Capture the cell that displays the provided text and extract its (x, y) central coordinate. 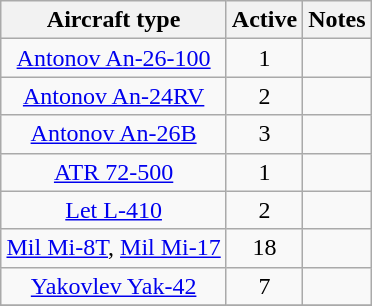
Let L-410 (114, 210)
Mil Mi-8T, Mil Mi-17 (114, 248)
Antonov An-24RV (114, 96)
Aircraft type (114, 20)
Notes (337, 20)
Yakovlev Yak-42 (114, 286)
3 (264, 134)
Antonov An-26-100 (114, 58)
Active (264, 20)
Antonov An-26B (114, 134)
7 (264, 286)
ATR 72-500 (114, 172)
18 (264, 248)
